Detect which cell encompasses the target text, then output its (X, Y) center coordinate. 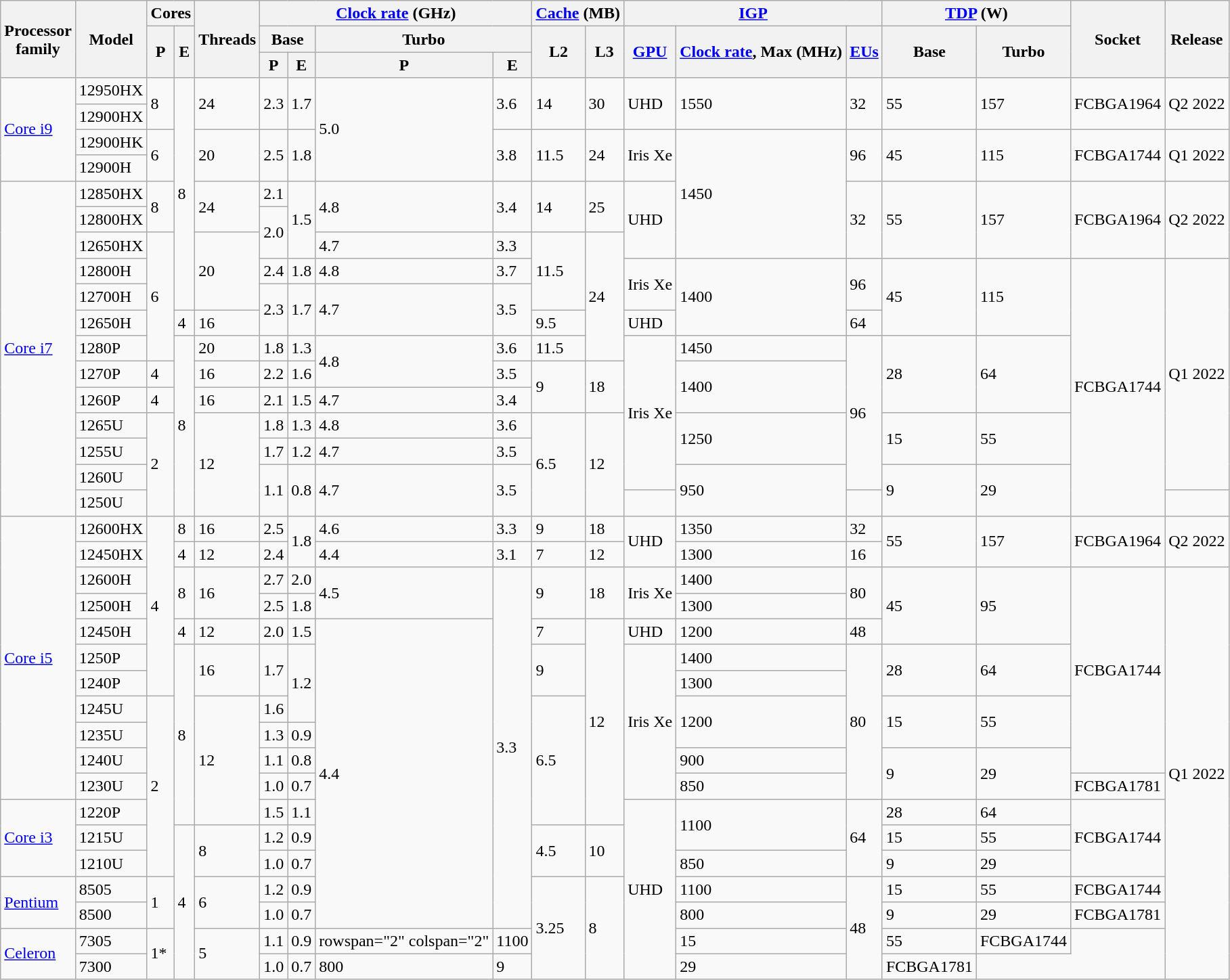
950 (761, 490)
Cache (MB) (578, 14)
12800H (111, 271)
Cores (171, 14)
12450HX (111, 554)
Clock rate, Max (MHz) (761, 52)
12900HK (111, 142)
Socket (1118, 39)
L3 (605, 52)
2.2 (273, 374)
1265U (111, 426)
1 (160, 902)
Core i3 (38, 838)
9.5 (558, 323)
12900H (111, 168)
EUs (864, 52)
1250P (111, 657)
1240P (111, 683)
12850HX (111, 194)
30 (605, 104)
12600HX (111, 529)
1220P (111, 812)
7305 (111, 941)
5.0 (404, 129)
IGP (753, 14)
12600H (111, 580)
1215U (111, 838)
5 (227, 954)
1250 (761, 439)
1235U (111, 734)
1270P (111, 374)
1260P (111, 400)
Celeron (38, 954)
10 (605, 851)
Model (111, 39)
Core i9 (38, 129)
3.25 (558, 928)
1240U (111, 761)
1550 (761, 104)
GPU (650, 52)
1260U (111, 477)
1230U (111, 786)
rowspan="2" colspan="2" (404, 941)
12650HX (111, 245)
Processorfamily (38, 39)
1250U (111, 503)
12800HX (111, 219)
Core i7 (38, 348)
12900HX (111, 116)
8500 (111, 915)
7300 (111, 966)
2.7 (273, 580)
1255U (111, 451)
4.6 (404, 529)
1* (160, 954)
25 (605, 206)
L2 (558, 52)
Release (1197, 39)
1210U (111, 864)
Pentium (38, 902)
12650H (111, 323)
1280P (111, 349)
3.8 (512, 155)
3.7 (512, 271)
3.1 (512, 554)
1245U (111, 709)
TDP (W) (976, 14)
900 (761, 761)
Clock rate (GHz) (396, 14)
12950HX (111, 91)
12450H (111, 631)
12500H (111, 606)
1350 (761, 529)
12700H (111, 296)
Threads (227, 39)
Core i5 (38, 658)
8505 (111, 889)
95 (1024, 606)
